Output the (x, y) coordinate of the center of the cell containing the given text.  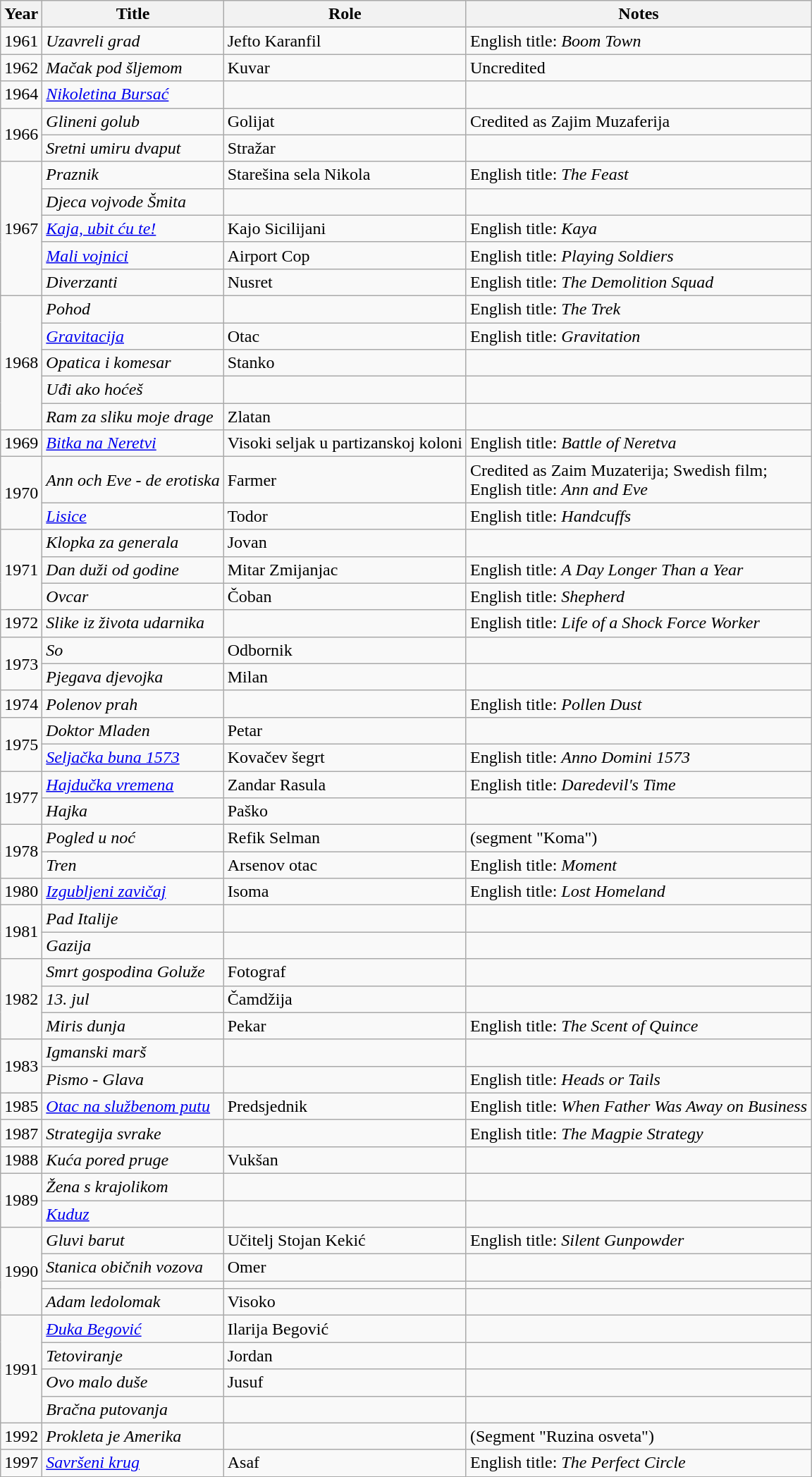
(Segment "Ruzina osveta") (639, 1436)
Bitka na Neretvi (133, 443)
English title: A Day Longer Than a Year (639, 570)
English title: Silent Gunpowder (639, 1241)
English title: The Perfect Circle (639, 1463)
Sretni umiru dvaput (133, 148)
1990 (21, 1272)
1971 (21, 570)
Jusuf (345, 1383)
English title: The Feast (639, 175)
Stanica običnih vozova (133, 1268)
Otac (345, 336)
Žena s krajolikom (133, 1187)
Title (133, 14)
Pekar (345, 1026)
English title: Lost Homeland (639, 892)
Gravitacija (133, 336)
Stanko (345, 363)
English title: Playing Soldiers (639, 255)
Mačak pod šljemom (133, 68)
Uđi ako hoćeš (133, 390)
Mitar Zmijanjac (345, 570)
Uzavreli grad (133, 41)
1989 (21, 1200)
Otac na službenom putu (133, 1106)
1964 (21, 94)
Zandar Rasula (345, 785)
English title: The Trek (639, 309)
1967 (21, 228)
1969 (21, 443)
Glineni golub (133, 121)
Tren (133, 865)
13. jul (133, 999)
Bračna putovanja (133, 1409)
Pad Italije (133, 919)
Kuduz (133, 1213)
Ann och Eve - de erotiska (133, 479)
1987 (21, 1133)
Milan (345, 677)
Visoki seljak u partizanskoj koloni (345, 443)
English title: The Demolition Squad (639, 282)
Jovan (345, 543)
Savršeni krug (133, 1463)
Predsjednik (345, 1106)
1980 (21, 892)
Adam ledolomak (133, 1302)
Prokleta je Amerika (133, 1436)
Stražar (345, 148)
1978 (21, 852)
1966 (21, 135)
English title: Gravitation (639, 336)
Uncredited (639, 68)
1962 (21, 68)
Asaf (345, 1463)
Strategija svrake (133, 1133)
Gazija (133, 945)
Miris dunja (133, 1026)
Visoko (345, 1302)
1988 (21, 1160)
English title: Daredevil's Time (639, 785)
Lisice (133, 516)
1961 (21, 41)
1974 (21, 704)
Starešina sela Nikola (345, 175)
Čamdžija (345, 999)
Arsenov otac (345, 865)
Ilarija Begović (345, 1329)
Ovcar (133, 596)
Seljačka buna 1573 (133, 757)
English title: The Scent of Quince (639, 1026)
Ovo malo duše (133, 1383)
Učitelj Stojan Kekić (345, 1241)
Kuvar (345, 68)
English title: Shepherd (639, 596)
Kajo Sicilijani (345, 228)
Izgubljeni zavičaj (133, 892)
Tetoviranje (133, 1356)
1977 (21, 798)
Nusret (345, 282)
Klopka za generala (133, 543)
Doktor Mladen (133, 730)
1997 (21, 1463)
Vukšan (345, 1160)
English title: Pollen Dust (639, 704)
Credited as Zaim Muzaterija; Swedish film; English title: Ann and Eve (639, 479)
English title: Kaya (639, 228)
1983 (21, 1066)
Hajka (133, 811)
Todor (345, 516)
1992 (21, 1436)
English title: When Father Was Away on Business (639, 1106)
Omer (345, 1268)
1972 (21, 623)
Pohod (133, 309)
Mali vojnici (133, 255)
Fotograf (345, 972)
Smrt gospodina Goluže (133, 972)
English title: Heads or Tails (639, 1079)
English title: Handcuffs (639, 516)
Year (21, 14)
Kovačev šegrt (345, 757)
Nikoletina Bursać (133, 94)
English title: The Magpie Strategy (639, 1133)
Notes (639, 14)
English title: Battle of Neretva (639, 443)
1970 (21, 494)
Kaja, ubit ću te! (133, 228)
Paško (345, 811)
Polenov prah (133, 704)
Gluvi barut (133, 1241)
Diverzanti (133, 282)
Farmer (345, 479)
Golijat (345, 121)
Pjegava djevojka (133, 677)
Petar (345, 730)
Đuka Begović (133, 1329)
Isoma (345, 892)
Role (345, 14)
(segment "Koma") (639, 838)
Odbornik (345, 650)
So (133, 650)
Hajdučka vremena (133, 785)
Pismo - Glava (133, 1079)
Opatica i komesar (133, 363)
English title: Boom Town (639, 41)
Slike iz života udarnika (133, 623)
Credited as Zajim Muzaferija (639, 121)
1981 (21, 932)
Dan duži od godine (133, 570)
Airport Cop (345, 255)
Ram za sliku moje drage (133, 417)
Kuća pored pruge (133, 1160)
1968 (21, 362)
Jefto Karanfil (345, 41)
English title: Life of a Shock Force Worker (639, 623)
Djeca vojvode Šmita (133, 202)
English title: Moment (639, 865)
1973 (21, 663)
Čoban (345, 596)
1985 (21, 1106)
English title: Anno Domini 1573 (639, 757)
Pogled u noć (133, 838)
1982 (21, 999)
Zlatan (345, 417)
Refik Selman (345, 838)
Igmanski marš (133, 1053)
Jordan (345, 1356)
Praznik (133, 175)
1991 (21, 1369)
1975 (21, 744)
